Return the (x, y) coordinate for the center point of the cell that contains the specified text.  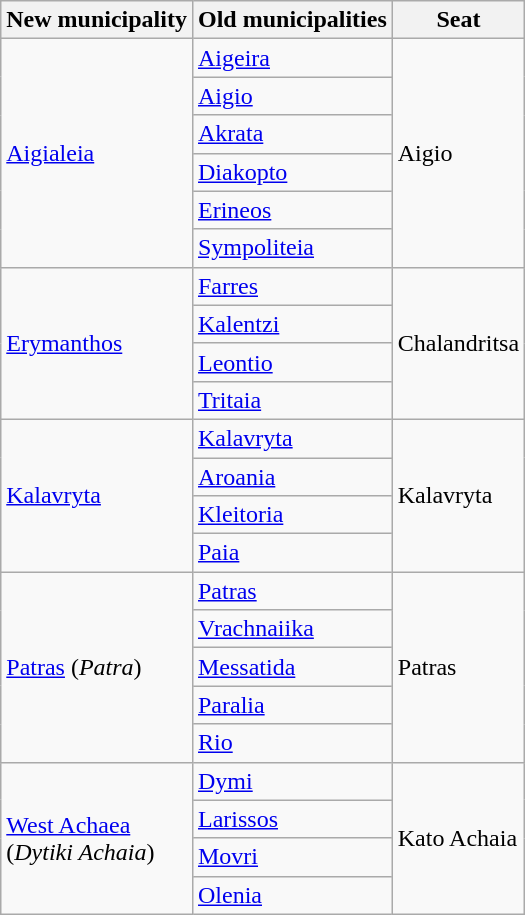
Erymanthos (97, 343)
Messatida (292, 667)
Aroania (292, 477)
Paralia (292, 705)
Farres (292, 286)
Vrachnaiika (292, 629)
Rio (292, 743)
West Achaea(Dytiki Achaia) (97, 838)
Old municipalities (292, 20)
Erineos (292, 210)
Kato Achaia (458, 838)
Aigialeia (97, 153)
Paia (292, 553)
Olenia (292, 895)
Larissos (292, 819)
New municipality (97, 20)
Seat (458, 20)
Sympoliteia (292, 248)
Tritaia (292, 400)
Chalandritsa (458, 343)
Aigeira (292, 58)
Dymi (292, 781)
Kalentzi (292, 324)
Akrata (292, 134)
Kleitoria (292, 515)
Diakopto (292, 172)
Patras (Patra) (97, 667)
Leontio (292, 362)
Movri (292, 857)
